Return the (x, y) coordinate for the center point of the cell that contains the specified text.  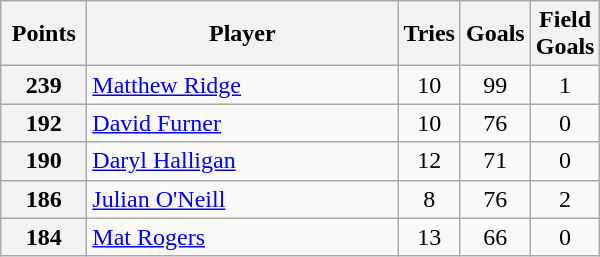
184 (44, 237)
1 (565, 85)
Julian O'Neill (242, 199)
Player (242, 34)
Daryl Halligan (242, 161)
David Furner (242, 123)
66 (495, 237)
13 (430, 237)
186 (44, 199)
12 (430, 161)
Goals (495, 34)
Points (44, 34)
192 (44, 123)
Field Goals (565, 34)
71 (495, 161)
2 (565, 199)
Mat Rogers (242, 237)
190 (44, 161)
239 (44, 85)
Matthew Ridge (242, 85)
99 (495, 85)
Tries (430, 34)
8 (430, 199)
